Detect which cell encompasses the target text, then output its (x, y) center coordinate. 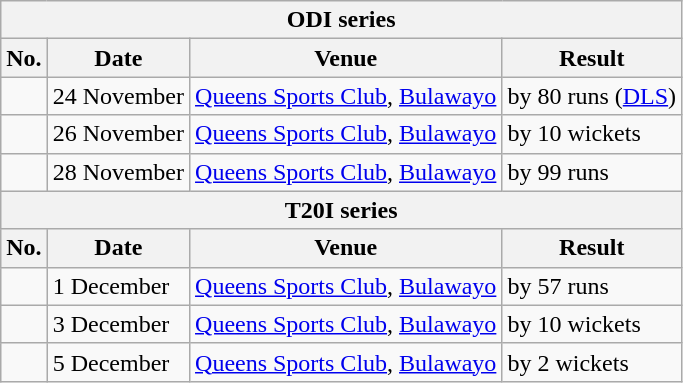
1 December (118, 286)
by 57 runs (592, 286)
by 2 wickets (592, 362)
3 December (118, 324)
26 November (118, 134)
by 99 runs (592, 172)
28 November (118, 172)
ODI series (342, 20)
24 November (118, 96)
by 80 runs (DLS) (592, 96)
T20I series (342, 210)
5 December (118, 362)
